Capture the cell that displays the provided text and extract its [X, Y] central coordinate. 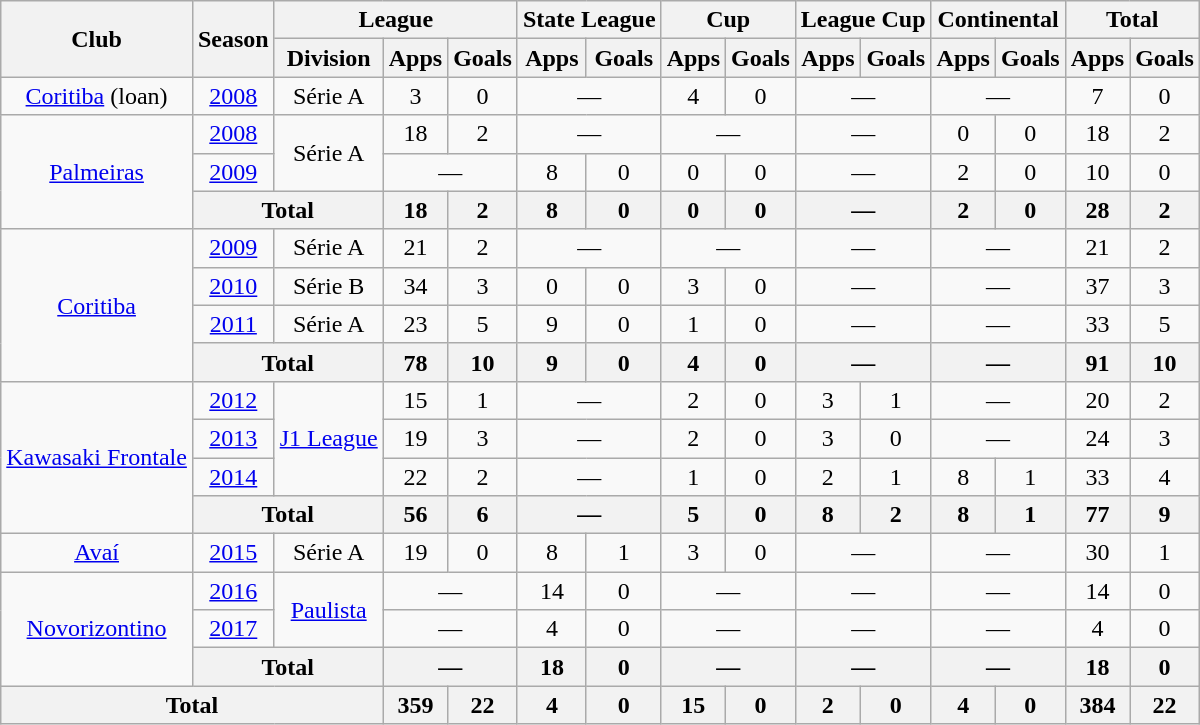
Novorizontino [97, 629]
359 [415, 705]
Paulista [328, 610]
Série B [328, 286]
78 [415, 362]
34 [415, 286]
2015 [233, 553]
Cup [728, 20]
Club [97, 39]
Kawasaki Frontale [97, 457]
Coritiba (loan) [97, 96]
2014 [233, 477]
2010 [233, 286]
2012 [233, 400]
2016 [233, 591]
League Cup [863, 20]
J1 League [328, 438]
Avaí [97, 553]
28 [1097, 210]
24 [1097, 438]
6 [483, 515]
Palmeiras [97, 172]
2011 [233, 324]
7 [1097, 96]
State League [589, 20]
Continental [998, 20]
2013 [233, 438]
Coritiba [97, 305]
56 [415, 515]
23 [415, 324]
20 [1097, 400]
Season [233, 39]
91 [1097, 362]
League [396, 20]
384 [1097, 705]
37 [1097, 286]
77 [1097, 515]
2017 [233, 629]
30 [1097, 553]
Division [328, 58]
